Locate the cell with the specified text and output its (X, Y) center coordinate. 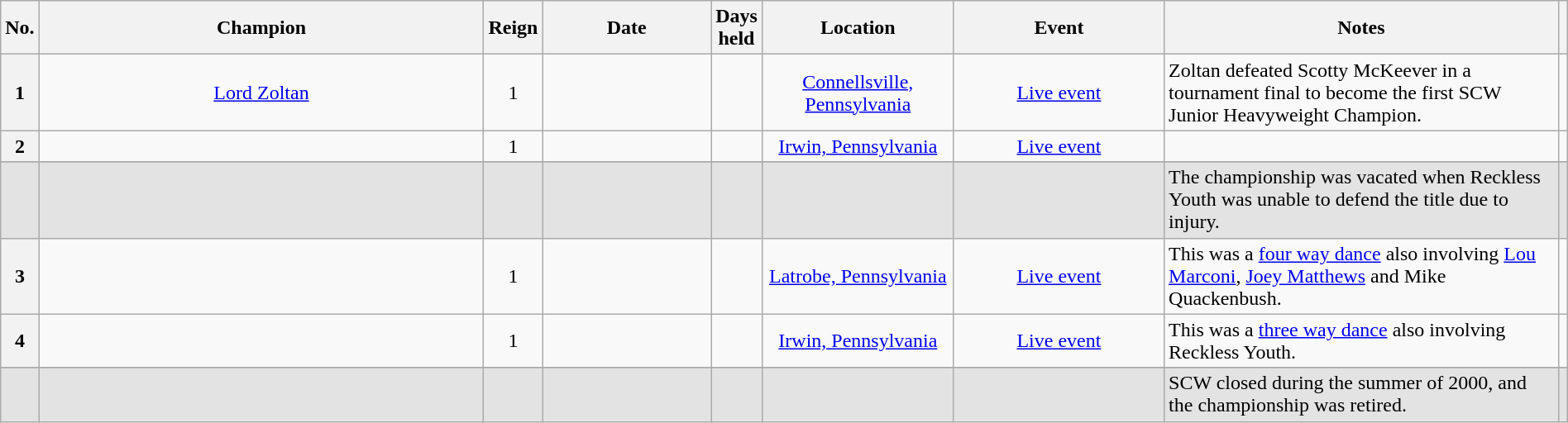
4 (20, 340)
Date (627, 28)
Zoltan defeated Scotty McKeever in a tournament final to become the first SCW Junior Heavyweight Champion. (1361, 93)
3 (20, 276)
Lord Zoltan (261, 93)
This was a four way dance also involving Lou Marconi, Joey Matthews and Mike Quackenbush. (1361, 276)
SCW closed during the summer of 2000, and the championship was retired. (1361, 395)
The championship was vacated when Reckless Youth was unable to defend the title due to injury. (1361, 200)
Location (858, 28)
Reign (513, 28)
Connellsville, Pennsylvania (858, 93)
Latrobe, Pennsylvania (858, 276)
Event (1059, 28)
Days held (737, 28)
2 (20, 146)
Champion (261, 28)
Notes (1361, 28)
No. (20, 28)
This was a three way dance also involving Reckless Youth. (1361, 340)
